From the cell containing the given text, extract its center point as [x, y] coordinate. 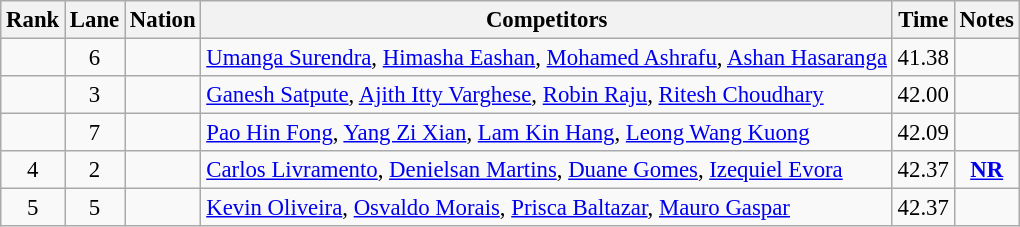
4 [33, 170]
Umanga Surendra, Himasha Eashan, Mohamed Ashrafu, Ashan Hasaranga [546, 58]
Carlos Livramento, Denielsan Martins, Duane Gomes, Izequiel Evora [546, 170]
Notes [986, 20]
41.38 [923, 58]
6 [95, 58]
42.09 [923, 133]
Kevin Oliveira, Osvaldo Morais, Prisca Baltazar, Mauro Gaspar [546, 208]
Time [923, 20]
Competitors [546, 20]
7 [95, 133]
NR [986, 170]
42.00 [923, 95]
Lane [95, 20]
Ganesh Satpute, Ajith Itty Varghese, Robin Raju, Ritesh Choudhary [546, 95]
Pao Hin Fong, Yang Zi Xian, Lam Kin Hang, Leong Wang Kuong [546, 133]
Rank [33, 20]
Nation [163, 20]
2 [95, 170]
3 [95, 95]
